Return the (x, y) coordinate for the center point of the cell that contains the specified text.  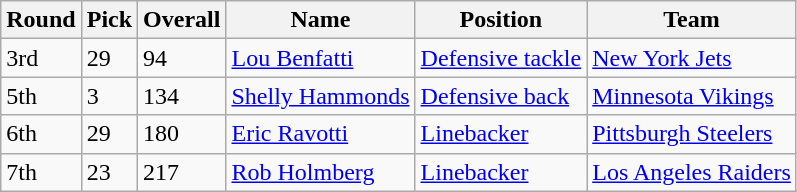
7th (41, 172)
Defensive tackle (501, 58)
Lou Benfatti (320, 58)
Position (501, 20)
3rd (41, 58)
Shelly Hammonds (320, 96)
6th (41, 134)
New York Jets (692, 58)
180 (182, 134)
Team (692, 20)
94 (182, 58)
3 (109, 96)
Pick (109, 20)
23 (109, 172)
Round (41, 20)
134 (182, 96)
Minnesota Vikings (692, 96)
5th (41, 96)
217 (182, 172)
Pittsburgh Steelers (692, 134)
Los Angeles Raiders (692, 172)
Overall (182, 20)
Defensive back (501, 96)
Eric Ravotti (320, 134)
Rob Holmberg (320, 172)
Name (320, 20)
